Extract the [x, y] coordinate from the center of the cell holding the provided text.  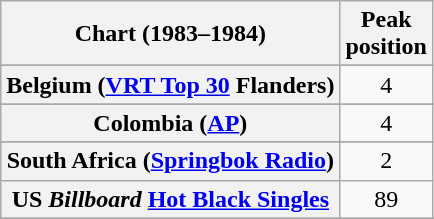
Colombia (AP) [170, 123]
US Billboard Hot Black Singles [170, 199]
Chart (1983–1984) [170, 34]
Belgium (VRT Top 30 Flanders) [170, 85]
Peakposition [386, 34]
89 [386, 199]
South Africa (Springbok Radio) [170, 161]
2 [386, 161]
